Provide the (X, Y) coordinate of the cell's center where the given text is located.  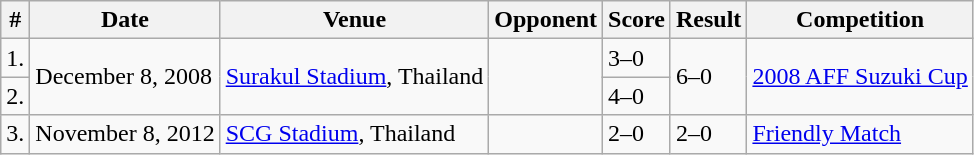
6–0 (708, 77)
1. (16, 58)
Surakul Stadium, Thailand (354, 77)
Result (708, 20)
Friendly Match (860, 134)
3–0 (637, 58)
SCG Stadium, Thailand (354, 134)
Score (637, 20)
Date (125, 20)
# (16, 20)
November 8, 2012 (125, 134)
December 8, 2008 (125, 77)
3. (16, 134)
2. (16, 96)
Competition (860, 20)
4–0 (637, 96)
Opponent (546, 20)
Venue (354, 20)
2008 AFF Suzuki Cup (860, 77)
